From the cell containing the given text, extract its center point as (X, Y) coordinate. 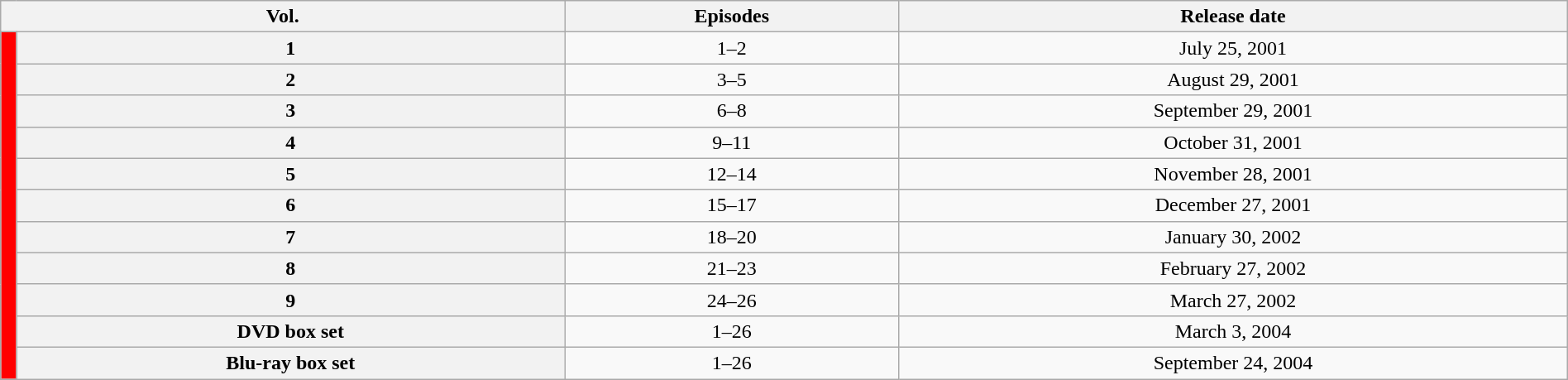
1 (291, 48)
Blu-ray box set (291, 363)
18–20 (732, 237)
4 (291, 142)
October 31, 2001 (1234, 142)
July 25, 2001 (1234, 48)
24–26 (732, 300)
6 (291, 205)
November 28, 2001 (1234, 174)
March 27, 2002 (1234, 300)
DVD box set (291, 331)
August 29, 2001 (1234, 79)
1–2 (732, 48)
Episodes (732, 17)
Release date (1234, 17)
9–11 (732, 142)
February 27, 2002 (1234, 268)
6–8 (732, 111)
January 30, 2002 (1234, 237)
September 24, 2004 (1234, 363)
21–23 (732, 268)
September 29, 2001 (1234, 111)
December 27, 2001 (1234, 205)
3–5 (732, 79)
7 (291, 237)
March 3, 2004 (1234, 331)
5 (291, 174)
2 (291, 79)
12–14 (732, 174)
15–17 (732, 205)
9 (291, 300)
Vol. (283, 17)
8 (291, 268)
3 (291, 111)
